Search for the cell housing the specified text and yield its (x, y) center coordinate. 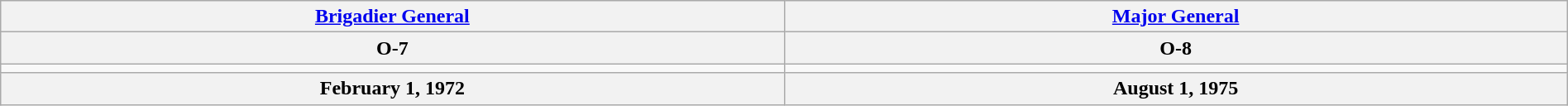
August 1, 1975 (1176, 89)
O-8 (1176, 48)
February 1, 1972 (392, 89)
O-7 (392, 48)
Brigadier General (392, 17)
Major General (1176, 17)
